Locate the cell with the specified text and output its (X, Y) center coordinate. 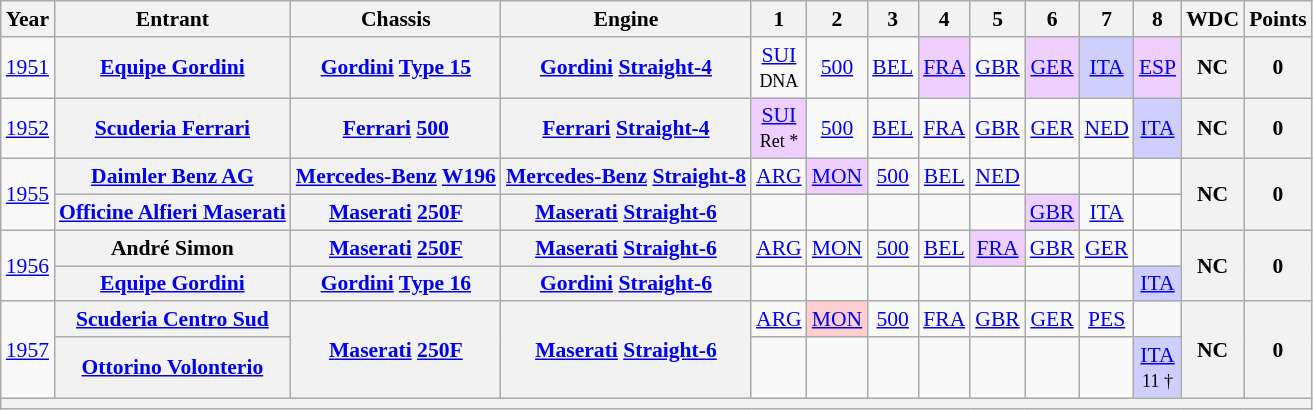
SUIRet * (779, 128)
1955 (28, 194)
WDC (1212, 19)
ITA11 † (1158, 368)
ESP (1158, 68)
Gordini Straight-4 (626, 68)
Chassis (396, 19)
Ottorino Volonterio (172, 368)
Officine Alfieri Maserati (172, 213)
3 (892, 19)
Mercedes-Benz W196 (396, 177)
1956 (28, 266)
Daimler Benz AG (172, 177)
Entrant (172, 19)
Scuderia Ferrari (172, 128)
1957 (28, 350)
Ferrari 500 (396, 128)
Gordini Type 15 (396, 68)
SUIDNA (779, 68)
Year (28, 19)
5 (998, 19)
6 (1052, 19)
7 (1106, 19)
1951 (28, 68)
8 (1158, 19)
1952 (28, 128)
Points (1278, 19)
André Simon (172, 248)
Ferrari Straight-4 (626, 128)
4 (944, 19)
2 (838, 19)
1 (779, 19)
Engine (626, 19)
Gordini Straight-6 (626, 284)
Mercedes-Benz Straight-8 (626, 177)
PES (1106, 320)
Gordini Type 16 (396, 284)
Scuderia Centro Sud (172, 320)
